Detect which cell encompasses the target text, then output its [X, Y] center coordinate. 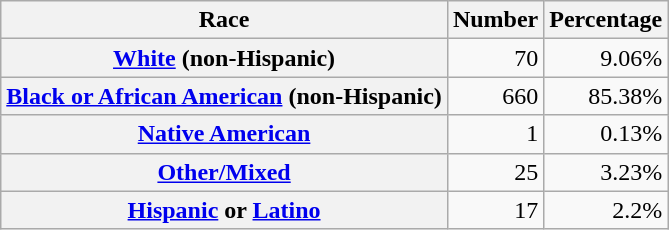
Black or African American (non-Hispanic) [224, 96]
Hispanic or Latino [224, 210]
Native American [224, 134]
660 [495, 96]
Race [224, 20]
3.23% [606, 172]
17 [495, 210]
Other/Mixed [224, 172]
85.38% [606, 96]
White (non-Hispanic) [224, 58]
Number [495, 20]
25 [495, 172]
2.2% [606, 210]
Percentage [606, 20]
70 [495, 58]
9.06% [606, 58]
1 [495, 134]
0.13% [606, 134]
